Capture the cell that displays the provided text and extract its [X, Y] central coordinate. 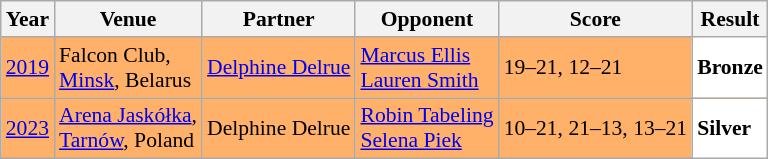
Partner [278, 19]
2019 [28, 68]
Robin Tabeling Selena Piek [426, 128]
Bronze [730, 68]
Falcon Club,Minsk, Belarus [128, 68]
Opponent [426, 19]
Venue [128, 19]
Silver [730, 128]
Score [596, 19]
2023 [28, 128]
Arena Jaskółka,Tarnów, Poland [128, 128]
Year [28, 19]
10–21, 21–13, 13–21 [596, 128]
Result [730, 19]
Marcus Ellis Lauren Smith [426, 68]
19–21, 12–21 [596, 68]
